For the text-containing cell, return its midpoint in (X, Y) coordinate format. 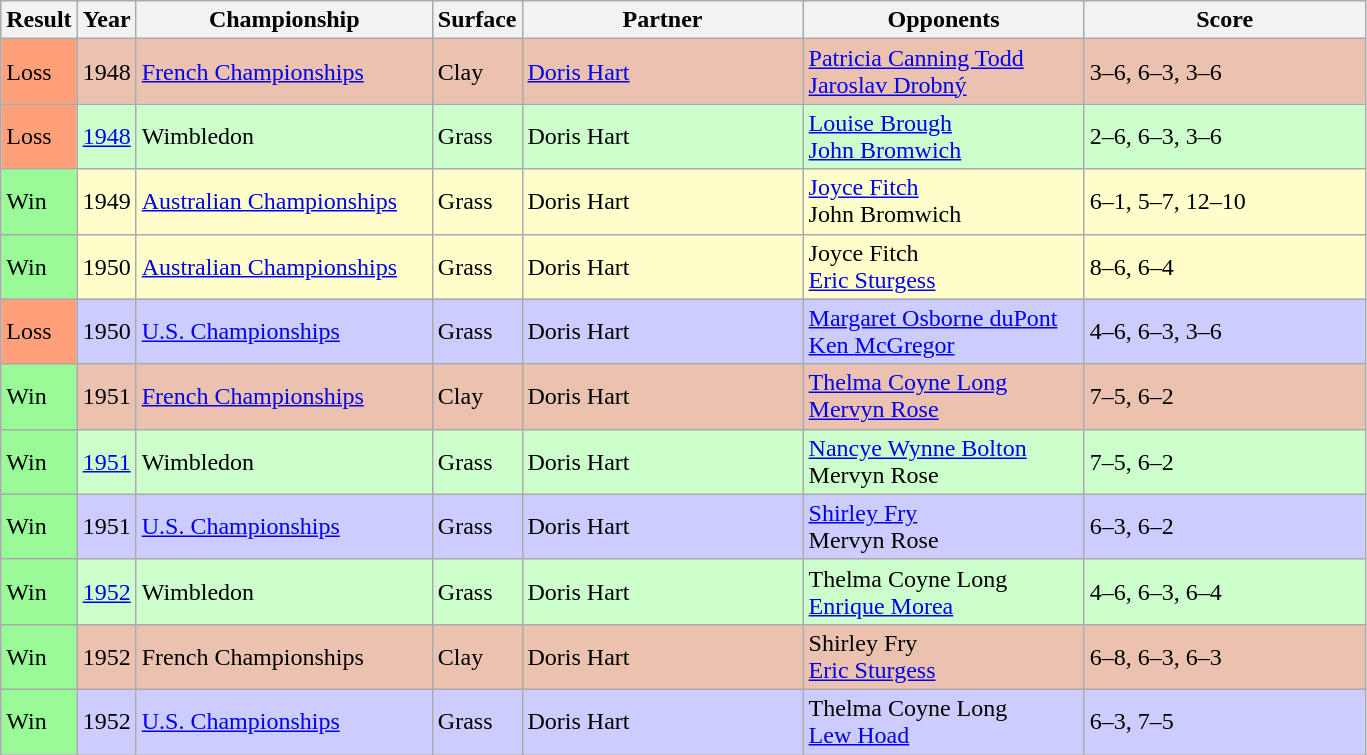
4–6, 6–3, 3–6 (1224, 332)
Margaret Osborne duPont Ken McGregor (944, 332)
Year (106, 20)
3–6, 6–3, 3–6 (1224, 72)
6–3, 6–2 (1224, 526)
1949 (106, 202)
Partner (662, 20)
Surface (477, 20)
Score (1224, 20)
4–6, 6–3, 6–4 (1224, 592)
Championship (284, 20)
Thelma Coyne Long Enrique Morea (944, 592)
Thelma Coyne Long Mervyn Rose (944, 396)
Shirley Fry Mervyn Rose (944, 526)
Louise Brough John Bromwich (944, 136)
Joyce Fitch John Bromwich (944, 202)
Result (39, 20)
Shirley Fry Eric Sturgess (944, 656)
Nancye Wynne Bolton Mervyn Rose (944, 462)
6–3, 7–5 (1224, 722)
2–6, 6–3, 3–6 (1224, 136)
Opponents (944, 20)
8–6, 6–4 (1224, 266)
Patricia Canning Todd Jaroslav Drobný (944, 72)
Thelma Coyne Long Lew Hoad (944, 722)
Joyce Fitch Eric Sturgess (944, 266)
6–1, 5–7, 12–10 (1224, 202)
6–8, 6–3, 6–3 (1224, 656)
